Extract the (x, y) coordinate from the center of the cell holding the provided text.  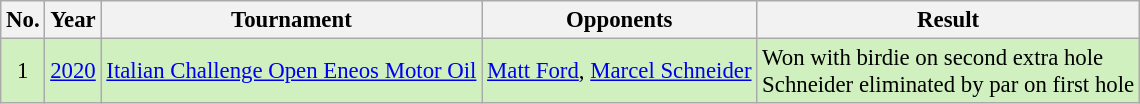
Year (73, 20)
1 (23, 72)
Italian Challenge Open Eneos Motor Oil (292, 72)
Opponents (620, 20)
Won with birdie on second extra holeSchneider eliminated by par on first hole (948, 72)
No. (23, 20)
Tournament (292, 20)
Matt Ford, Marcel Schneider (620, 72)
Result (948, 20)
2020 (73, 72)
